Scan for the cell matching the given text and deliver its [X, Y] coordinate at center. 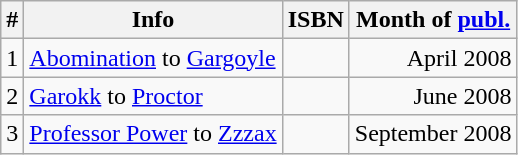
Garokk to Proctor [153, 96]
ISBN [316, 20]
2 [12, 96]
April 2008 [433, 58]
September 2008 [433, 134]
Abomination to Gargoyle [153, 58]
3 [12, 134]
Info [153, 20]
1 [12, 58]
# [12, 20]
Professor Power to Zzzax [153, 134]
Month of publ. [433, 20]
June 2008 [433, 96]
